Locate the cell with the specified text and output its (X, Y) center coordinate. 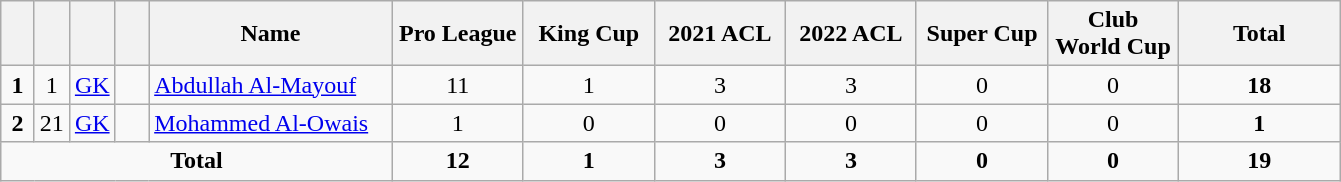
18 (1260, 85)
Pro League (458, 34)
2022 ACL (850, 34)
Abdullah Al-Mayouf (271, 85)
Name (271, 34)
11 (458, 85)
21 (52, 123)
12 (458, 161)
19 (1260, 161)
Club World Cup (1114, 34)
2 (18, 123)
King Cup (588, 34)
2021 ACL (720, 34)
Super Cup (982, 34)
Mohammed Al-Owais (271, 123)
